Locate the cell with the specified text and output its (x, y) center coordinate. 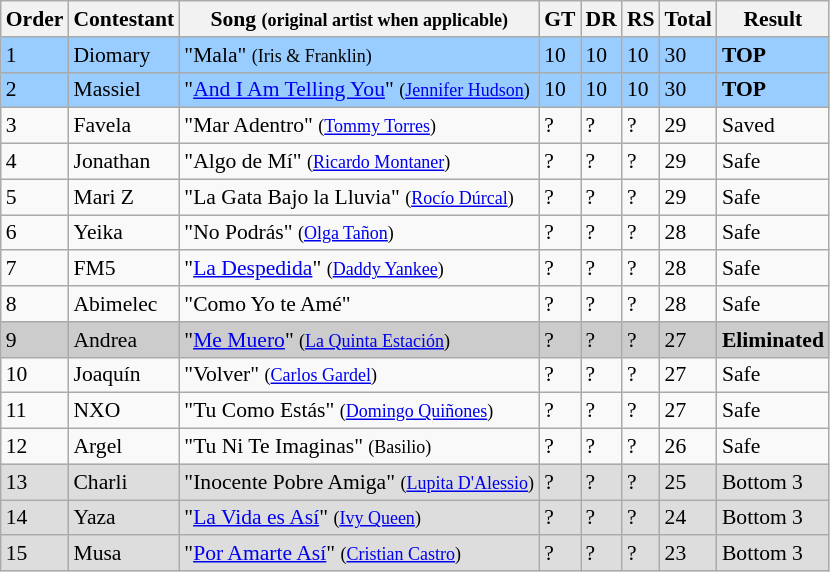
Result (773, 19)
6 (35, 233)
"Inocente Pobre Amiga" (Lupita D'Alessio) (359, 482)
2 (35, 90)
26 (688, 447)
Yaza (124, 518)
RS (641, 19)
FM5 (124, 269)
"Mala" (Iris & Franklin) (359, 55)
DR (600, 19)
Yeika (124, 233)
Order (35, 19)
Massiel (124, 90)
"Volver" (Carlos Gardel) (359, 375)
"And I Am Telling You" (Jennifer Hudson) (359, 90)
Mari Z (124, 197)
"Como Yo te Amé" (359, 304)
11 (35, 411)
"No Podrás" (Olga Tañon) (359, 233)
Song (original artist when applicable) (359, 19)
8 (35, 304)
Andrea (124, 340)
"Algo de Mí" (Ricardo Montaner) (359, 162)
13 (35, 482)
5 (35, 197)
"Por Amarte Así" (Cristian Castro) (359, 554)
12 (35, 447)
"La Gata Bajo la Lluvia" (Rocío Dúrcal) (359, 197)
"Tu Como Estás" (Domingo Quiñones) (359, 411)
"La Vida es Así" (Ivy Queen) (359, 518)
Jonathan (124, 162)
Contestant (124, 19)
Favela (124, 126)
"Tu Ni Te Imaginas" (Basilio) (359, 447)
14 (35, 518)
Total (688, 19)
25 (688, 482)
Argel (124, 447)
4 (35, 162)
"La Despedida" (Daddy Yankee) (359, 269)
Charli (124, 482)
Eliminated (773, 340)
7 (35, 269)
"Mar Adentro" (Tommy Torres) (359, 126)
"Me Muero" (La Quinta Estación) (359, 340)
3 (35, 126)
NXO (124, 411)
GT (560, 19)
24 (688, 518)
Saved (773, 126)
Diomary (124, 55)
1 (35, 55)
Joaquín (124, 375)
Abimelec (124, 304)
9 (35, 340)
15 (35, 554)
23 (688, 554)
Musa (124, 554)
